Scan for the cell matching the given text and deliver its (X, Y) coordinate at center. 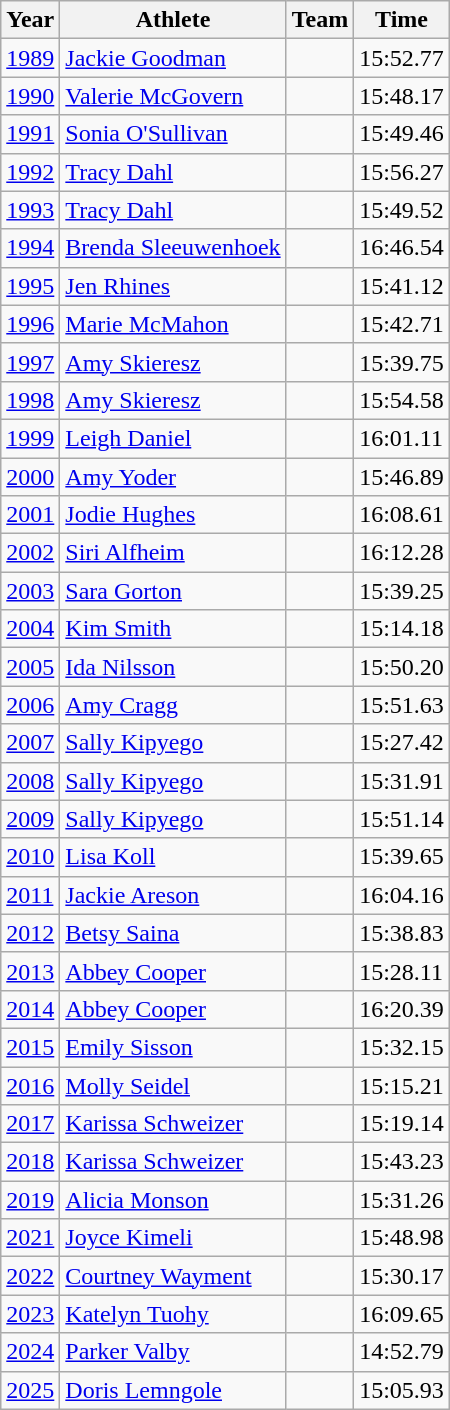
14:52.79 (402, 1352)
Jackie Areson (173, 895)
2015 (30, 1047)
Year (30, 20)
15:41.12 (402, 286)
2017 (30, 1124)
2012 (30, 933)
2014 (30, 1009)
15:56.27 (402, 172)
2021 (30, 1238)
16:12.28 (402, 553)
Leigh Daniel (173, 438)
2011 (30, 895)
2007 (30, 743)
16:46.54 (402, 248)
15:51.63 (402, 705)
Marie McMahon (173, 324)
15:51.14 (402, 819)
15:52.77 (402, 58)
15:39.25 (402, 591)
1989 (30, 58)
15:14.18 (402, 629)
Amy Cragg (173, 705)
Lisa Koll (173, 857)
Brenda Sleeuwenhoek (173, 248)
Molly Seidel (173, 1085)
2009 (30, 819)
15:50.20 (402, 667)
Kim Smith (173, 629)
Sara Gorton (173, 591)
Alicia Monson (173, 1200)
1995 (30, 286)
Joyce Kimeli (173, 1238)
2019 (30, 1200)
Time (402, 20)
2003 (30, 591)
Siri Alfheim (173, 553)
Katelyn Tuohy (173, 1314)
1998 (30, 400)
Jen Rhines (173, 286)
15:49.52 (402, 210)
15:15.21 (402, 1085)
1996 (30, 324)
Sonia O'Sullivan (173, 134)
1991 (30, 134)
Valerie McGovern (173, 96)
1999 (30, 438)
2000 (30, 477)
Amy Yoder (173, 477)
Ida Nilsson (173, 667)
2006 (30, 705)
15:38.83 (402, 933)
1994 (30, 248)
Courtney Wayment (173, 1276)
15:19.14 (402, 1124)
Team (320, 20)
Parker Valby (173, 1352)
2023 (30, 1314)
Jackie Goodman (173, 58)
1993 (30, 210)
2008 (30, 781)
15:05.93 (402, 1390)
15:31.91 (402, 781)
15:32.15 (402, 1047)
15:49.46 (402, 134)
2025 (30, 1390)
15:30.17 (402, 1276)
15:46.89 (402, 477)
16:08.61 (402, 515)
2002 (30, 553)
15:27.42 (402, 743)
2005 (30, 667)
2013 (30, 971)
16:01.11 (402, 438)
2022 (30, 1276)
2010 (30, 857)
Doris Lemngole (173, 1390)
Betsy Saina (173, 933)
2018 (30, 1162)
15:39.65 (402, 857)
Athlete (173, 20)
16:04.16 (402, 895)
1992 (30, 172)
15:48.17 (402, 96)
2016 (30, 1085)
15:48.98 (402, 1238)
2004 (30, 629)
16:20.39 (402, 1009)
2001 (30, 515)
Jodie Hughes (173, 515)
15:39.75 (402, 362)
1990 (30, 96)
Emily Sisson (173, 1047)
15:31.26 (402, 1200)
15:28.11 (402, 971)
1997 (30, 362)
16:09.65 (402, 1314)
15:42.71 (402, 324)
2024 (30, 1352)
15:43.23 (402, 1162)
15:54.58 (402, 400)
